For the text-containing cell, return its midpoint in (X, Y) coordinate format. 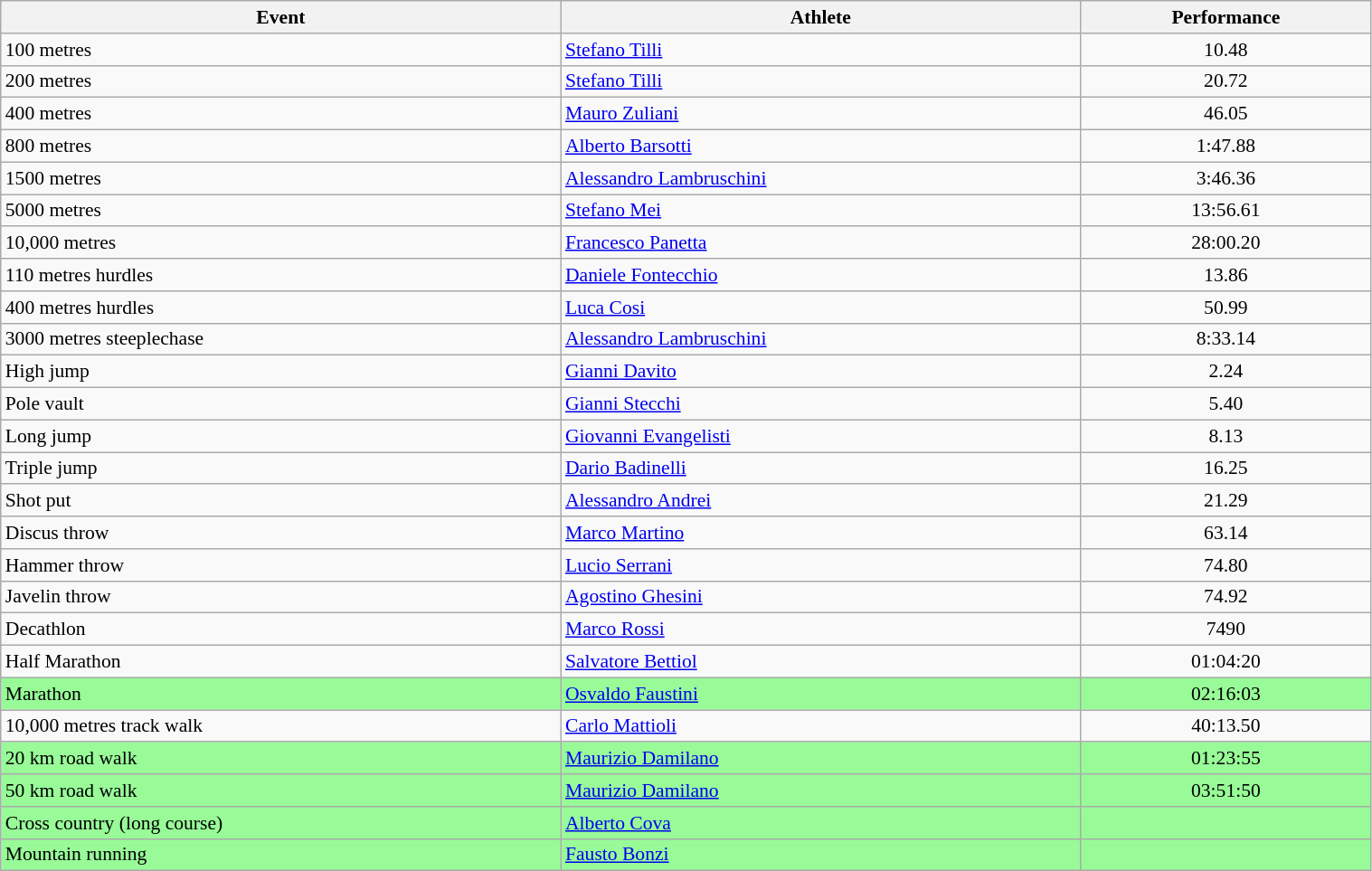
Alberto Cova (821, 823)
7490 (1226, 630)
74.92 (1226, 597)
8:33.14 (1226, 339)
Mauro Zuliani (821, 114)
Alberto Barsotti (821, 147)
800 metres (280, 147)
10.48 (1226, 50)
Osvaldo Faustini (821, 694)
50.99 (1226, 308)
1:47.88 (1226, 147)
03:51:50 (1226, 791)
Gianni Davito (821, 372)
10,000 metres (280, 243)
Performance (1226, 17)
28:00.20 (1226, 243)
Luca Cosi (821, 308)
400 metres hurdles (280, 308)
50 km road walk (280, 791)
1500 metres (280, 178)
74.80 (1226, 565)
100 metres (280, 50)
Daniele Fontecchio (821, 275)
21.29 (1226, 501)
10,000 metres track walk (280, 726)
Carlo Mattioli (821, 726)
Agostino Ghesini (821, 597)
40:13.50 (1226, 726)
Fausto Bonzi (821, 855)
20 km road walk (280, 759)
Triple jump (280, 469)
Marco Martino (821, 533)
Gianni Stecchi (821, 404)
20.72 (1226, 81)
Shot put (280, 501)
Long jump (280, 436)
Pole vault (280, 404)
13.86 (1226, 275)
Salvatore Bettiol (821, 662)
Giovanni Evangelisti (821, 436)
Hammer throw (280, 565)
5000 metres (280, 211)
5.40 (1226, 404)
200 metres (280, 81)
Mountain running (280, 855)
01:23:55 (1226, 759)
3:46.36 (1226, 178)
02:16:03 (1226, 694)
Athlete (821, 17)
Event (280, 17)
3000 metres steeplechase (280, 339)
8.13 (1226, 436)
400 metres (280, 114)
Decathlon (280, 630)
Marathon (280, 694)
Half Marathon (280, 662)
Francesco Panetta (821, 243)
Cross country (long course) (280, 823)
63.14 (1226, 533)
Discus throw (280, 533)
Dario Badinelli (821, 469)
Lucio Serrani (821, 565)
Javelin throw (280, 597)
Stefano Mei (821, 211)
16.25 (1226, 469)
46.05 (1226, 114)
2.24 (1226, 372)
110 metres hurdles (280, 275)
High jump (280, 372)
Marco Rossi (821, 630)
Alessandro Andrei (821, 501)
13:56.61 (1226, 211)
01:04:20 (1226, 662)
